From the cell containing the given text, extract its center point as (x, y) coordinate. 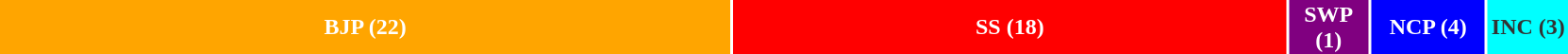
SS (18) (1009, 27)
BJP (22) (365, 27)
SWP (1) (1328, 27)
INC (3) (1528, 27)
NCP (4) (1428, 27)
